Capture the cell that displays the provided text and extract its [x, y] central coordinate. 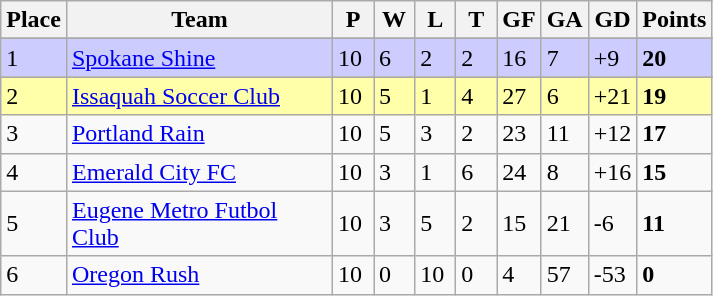
57 [564, 275]
Oregon Rush [199, 275]
W [394, 20]
16 [519, 58]
24 [519, 172]
21 [564, 224]
23 [519, 134]
+16 [612, 172]
+9 [612, 58]
17 [674, 134]
T [476, 20]
19 [674, 96]
P [354, 20]
+21 [612, 96]
GA [564, 20]
L [436, 20]
Portland Rain [199, 134]
Spokane Shine [199, 58]
8 [564, 172]
Team [199, 20]
-53 [612, 275]
Place [34, 20]
Eugene Metro Futbol Club [199, 224]
20 [674, 58]
7 [564, 58]
-6 [612, 224]
Emerald City FC [199, 172]
GF [519, 20]
Issaquah Soccer Club [199, 96]
+12 [612, 134]
Points [674, 20]
GD [612, 20]
27 [519, 96]
